Pinpoint the cell where the given text exists, returning its (X, Y) midpoint coordinate. 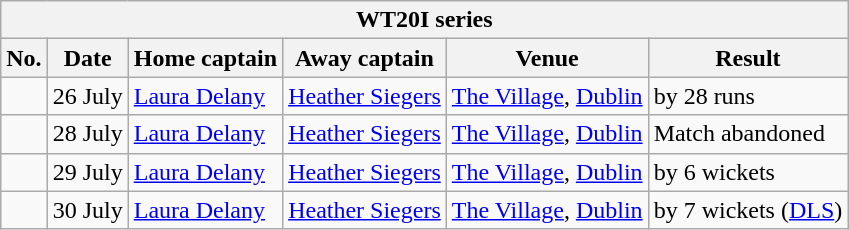
by 28 runs (748, 96)
WT20I series (424, 20)
Away captain (365, 58)
Date (88, 58)
29 July (88, 172)
by 7 wickets (DLS) (748, 210)
by 6 wickets (748, 172)
Venue (547, 58)
28 July (88, 134)
Result (748, 58)
Match abandoned (748, 134)
No. (24, 58)
26 July (88, 96)
30 July (88, 210)
Home captain (205, 58)
